Scan for the cell matching the given text and deliver its (x, y) coordinate at center. 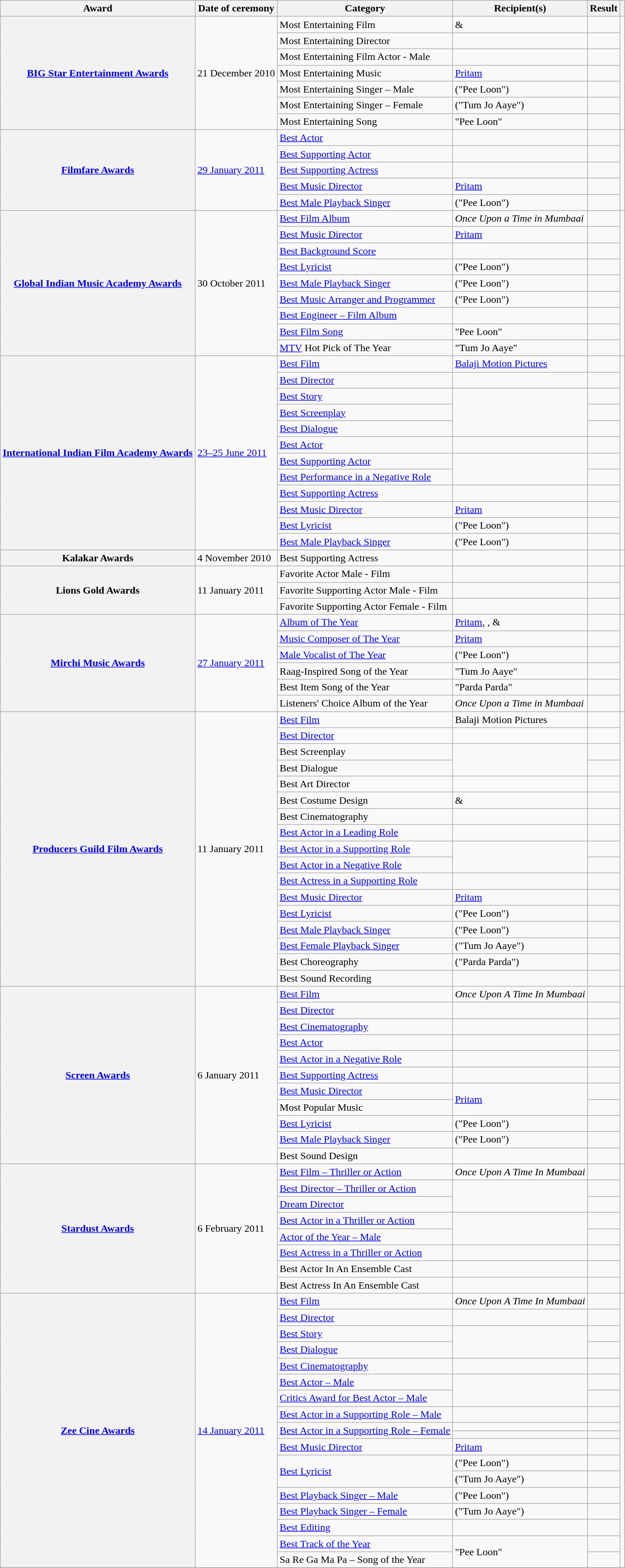
Best Playback Singer – Female (365, 1512)
Critics Award for Best Actor – Male (365, 1398)
6 February 2011 (236, 1228)
Best Actor in a Leading Role (365, 833)
Favorite Supporting Actor Female - Film (365, 606)
Most Entertaining Song (365, 121)
Award (98, 8)
Best Choreography (365, 962)
Best Costume Design (365, 800)
Best Actor in a Supporting Role (365, 849)
29 January 2011 (236, 170)
Result (604, 8)
Stardust Awards (98, 1228)
Male Vocalist of The Year (365, 655)
14 January 2011 (236, 1431)
Best Female Playback Singer (365, 946)
Pritam, , & (520, 622)
Listeners' Choice Album of the Year (365, 703)
Best Music Arranger and Programmer (365, 299)
Best Actress In An Ensemble Cast (365, 1285)
Best Actress in a Supporting Role (365, 881)
Best Engineer – Film Album (365, 315)
Most Entertaining Film (365, 25)
Most Entertaining Director (365, 41)
Best Background Score (365, 251)
Global Indian Music Academy Awards (98, 284)
Best Director – Thriller or Action (365, 1188)
Recipient(s) (520, 8)
Actor of the Year – Male (365, 1237)
Most Entertaining Singer – Female (365, 105)
Dream Director (365, 1204)
Best Actor in a Supporting Role – Female (365, 1430)
Favorite Supporting Actor Male - Film (365, 590)
Best Actress in a Thriller or Action (365, 1253)
Best Performance in a Negative Role (365, 477)
27 January 2011 (236, 663)
Best Film Album (365, 219)
Best Track of the Year (365, 1544)
International Indian Film Academy Awards (98, 453)
Best Film Song (365, 332)
MTV Hot Pick of The Year (365, 348)
Favorite Actor Male - Film (365, 574)
21 December 2010 (236, 73)
Best Actor In An Ensemble Cast (365, 1269)
Lions Gold Awards (98, 590)
Best Film – Thriller or Action (365, 1172)
Best Item Song of the Year (365, 687)
Most Popular Music (365, 1107)
Mirchi Music Awards (98, 663)
Category (365, 8)
Best Art Director (365, 784)
Raag-Inspired Song of the Year (365, 671)
Most Entertaining Film Actor - Male (365, 57)
"Parda Parda" (520, 687)
Best Sound Design (365, 1156)
Best Editing (365, 1528)
Sa Re Ga Ma Pa – Song of the Year (365, 1560)
Most Entertaining Music (365, 73)
Most Entertaining Singer – Male (365, 89)
Best Actor in a Supporting Role – Male (365, 1414)
Album of The Year (365, 622)
Producers Guild Film Awards (98, 849)
Best Actor – Male (365, 1382)
BIG Star Entertainment Awards (98, 73)
Best Playback Singer – Male (365, 1495)
23–25 June 2011 (236, 453)
30 October 2011 (236, 284)
4 November 2010 (236, 558)
Kalakar Awards (98, 558)
Best Sound Recording (365, 978)
Zee Cine Awards (98, 1431)
("Parda Parda") (520, 962)
Best Actor in a Thriller or Action (365, 1220)
Date of ceremony (236, 8)
Music Composer of The Year (365, 639)
Filmfare Awards (98, 170)
Screen Awards (98, 1075)
6 January 2011 (236, 1075)
